Provide the [x, y] coordinate of the cell's center where the given text is located.  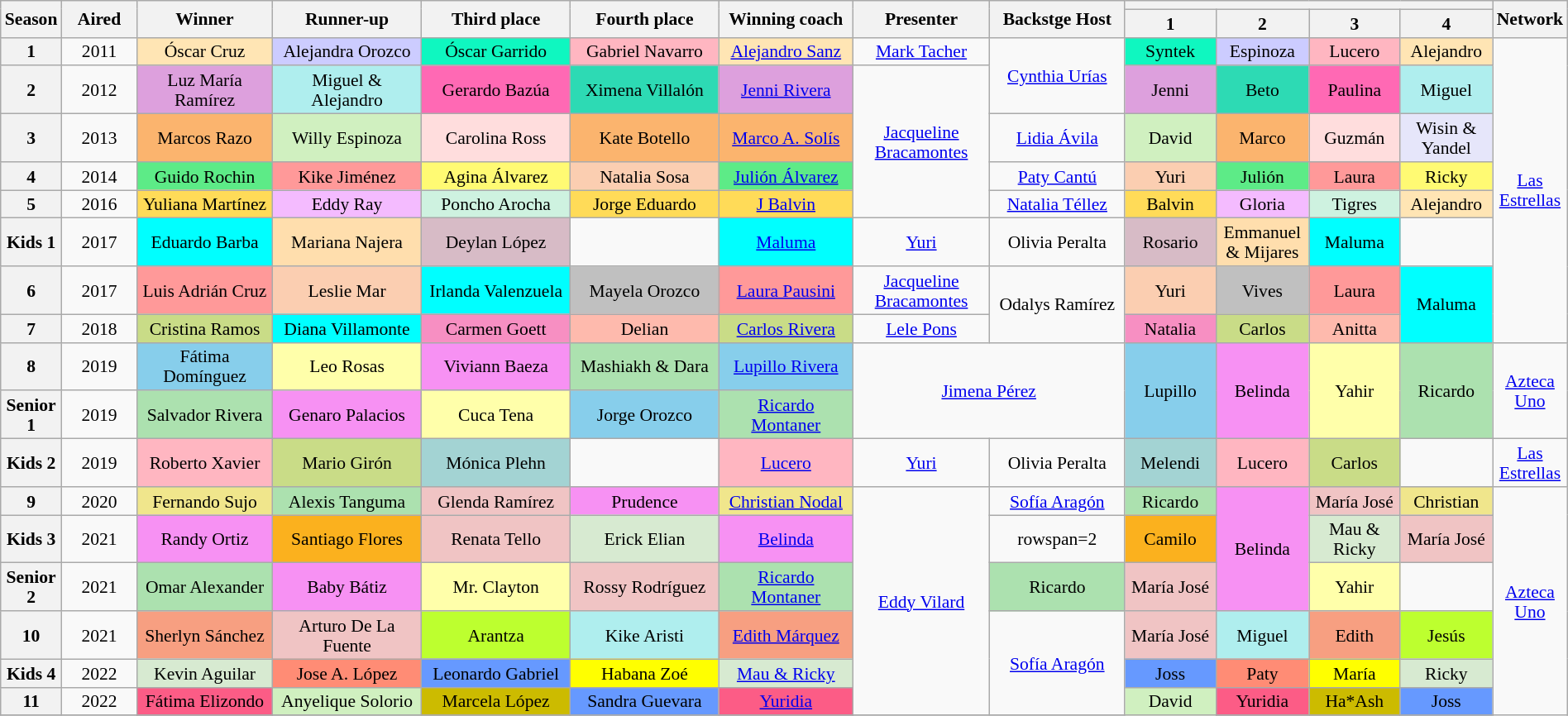
Eddy Ray [347, 204]
Roberto Xavier [205, 463]
Rossy Rodríguez [645, 587]
Jorge Eduardo [645, 204]
Lidia Ávila [1057, 138]
Lele Pons [921, 328]
10 [31, 635]
Rosario [1170, 242]
Marco A. Solís [786, 138]
Mark Tacher [921, 51]
Agina Álvarez [496, 176]
Christian Nodal [786, 501]
Alexis Tanguma [347, 501]
Leslie Mar [347, 290]
Natalia Sosa [645, 176]
Carmen Goett [496, 328]
Anyelique Solorio [347, 701]
Baby Bátiz [347, 587]
Fátima Elizondo [205, 701]
Arantza [496, 635]
Jenni [1170, 90]
Emmanuel & Mijares [1262, 242]
Mario Girón [347, 463]
Jimena Pérez [989, 390]
Ha*Ash [1355, 701]
Miguel & Alejandro [347, 90]
Habana Zoé [645, 673]
Presenter [921, 19]
Randy Ortiz [205, 539]
2014 [99, 176]
Carolina Ross [496, 138]
Fátima Domínguez [205, 366]
Anitta [1355, 328]
2016 [99, 204]
Prudence [645, 501]
Senior 1 [31, 415]
Winning coach [786, 19]
Genaro Palacios [347, 415]
Santiago Flores [347, 539]
Runner-up [347, 19]
6 [31, 290]
Mónica Plehn [496, 463]
Leo Rosas [347, 366]
2020 [99, 501]
Willy Espinoza [347, 138]
2012 [99, 90]
Christian [1446, 501]
Gabriel Navarro [645, 51]
Paty [1262, 673]
Kids 4 [31, 673]
Erick Elian [645, 539]
J Balvin [786, 204]
Mayela Orozco [645, 290]
Yuliana Martínez [205, 204]
Renata Tello [496, 539]
Cristina Ramos [205, 328]
Marcos Razo [205, 138]
rowspan=2 [1057, 539]
Julión [1262, 176]
Jose A. López [347, 673]
5 [31, 204]
Glenda Ramírez [496, 501]
2018 [99, 328]
Fourth place [645, 19]
Cuca Tena [496, 415]
Alejandro Sanz [786, 51]
Viviann Baeza [496, 366]
Edith Márquez [786, 635]
8 [31, 366]
Carlos Rivera [786, 328]
Gerardo Bazúa [496, 90]
Network [1530, 19]
Leonardo Gabriel [496, 673]
Mariana Najera [347, 242]
Wisin & Yandel [1446, 138]
María [1355, 673]
2011 [99, 51]
Sandra Guevara [645, 701]
Laura Pausini [786, 290]
Winner [205, 19]
Óscar Garrido [496, 51]
Marcela López [496, 701]
Mr. Clayton [496, 587]
Deylan López [496, 242]
Kids 3 [31, 539]
Luis Adrián Cruz [205, 290]
Omar Alexander [205, 587]
Kids 2 [31, 463]
Espinoza [1262, 51]
Balvin [1170, 204]
Jorge Orozco [645, 415]
Camilo [1170, 539]
Kate Botello [645, 138]
Diana Villamonte [347, 328]
Beto [1262, 90]
Kids 1 [31, 242]
Guzmán [1355, 138]
Backstge Host [1057, 19]
Syntek [1170, 51]
Marco [1262, 138]
Salvador Rivera [205, 415]
Paty Cantú [1057, 176]
Eduardo Barba [205, 242]
Poncho Arocha [496, 204]
7 [31, 328]
Third place [496, 19]
Lupillo [1170, 390]
Senior 2 [31, 587]
Sherlyn Sánchez [205, 635]
Season [31, 19]
Edith [1355, 635]
Kike Aristi [645, 635]
Kevin Aguilar [205, 673]
Natalia Téllez [1057, 204]
Irlanda Valenzuela [496, 290]
Eddy Vilard [921, 602]
Odalys Ramírez [1057, 304]
Jesús [1446, 635]
Lupillo Rivera [786, 366]
Ximena Villalón [645, 90]
Melendi [1170, 463]
11 [31, 701]
Gloria [1262, 204]
Natalia [1170, 328]
Kike Jiménez [347, 176]
9 [31, 501]
Arturo De La Fuente [347, 635]
2013 [99, 138]
Guido Rochin [205, 176]
Mashiakh & Dara [645, 366]
Tigres [1355, 204]
Paulina [1355, 90]
Cynthia Urías [1057, 75]
Vives [1262, 290]
Delian [645, 328]
Alejandra Orozco [347, 51]
Jenni Rivera [786, 90]
Fernando Sujo [205, 501]
Óscar Cruz [205, 51]
Luz María Ramírez [205, 90]
Julión Álvarez [786, 176]
Aired [99, 19]
